For the text-containing cell, return its midpoint in (X, Y) coordinate format. 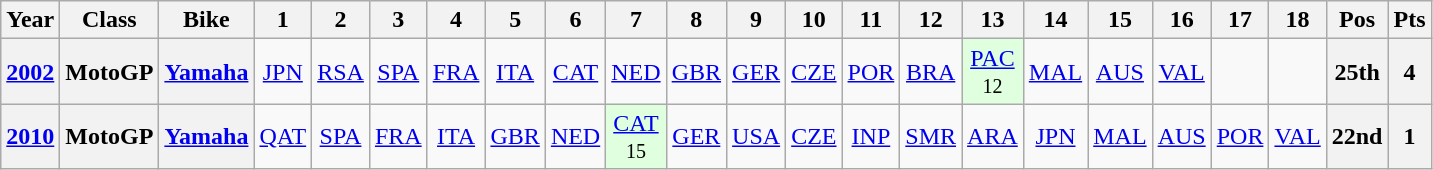
17 (1240, 20)
2 (341, 20)
16 (1182, 20)
12 (931, 20)
Bike (206, 20)
3 (398, 20)
5 (515, 20)
Pts (1410, 20)
QAT (283, 136)
7 (636, 20)
15 (1120, 20)
25th (1357, 72)
Class (110, 20)
ARA (993, 136)
CAT (575, 72)
2002 (30, 72)
2010 (30, 136)
INP (871, 136)
PAC12 (993, 72)
18 (1298, 20)
10 (814, 20)
RSA (341, 72)
8 (696, 20)
22nd (1357, 136)
6 (575, 20)
SMR (931, 136)
14 (1055, 20)
9 (756, 20)
USA (756, 136)
Pos (1357, 20)
CAT15 (636, 136)
11 (871, 20)
Year (30, 20)
BRA (931, 72)
13 (993, 20)
